Capture the cell that displays the provided text and extract its (x, y) central coordinate. 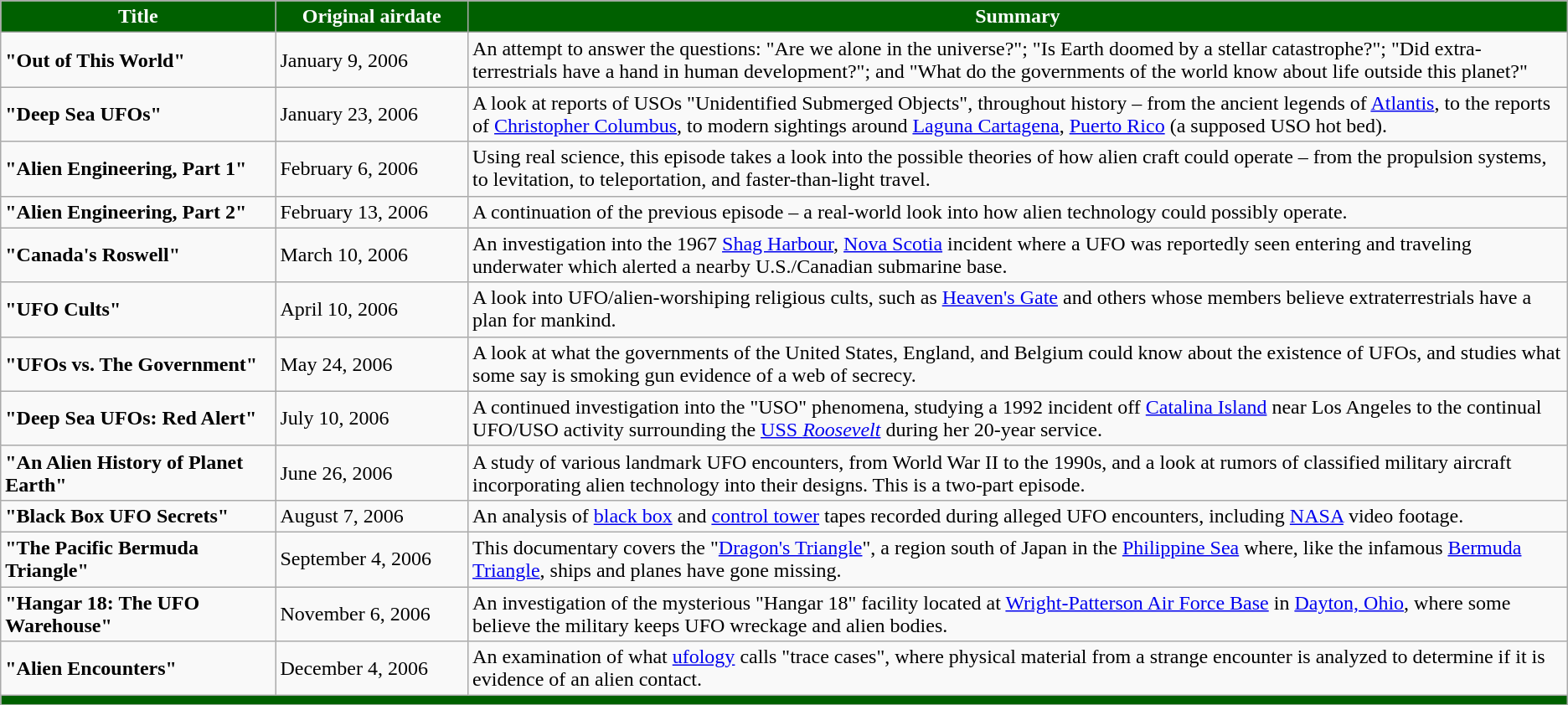
An analysis of black box and control tower tapes recorded during alleged UFO encounters, including NASA video footage. (1019, 516)
"UFOs vs. The Government" (138, 363)
Summary (1019, 17)
"Canada's Roswell" (138, 255)
November 6, 2006 (372, 613)
September 4, 2006 (372, 559)
June 26, 2006 (372, 472)
"Alien Engineering, Part 2" (138, 212)
"Alien Engineering, Part 1" (138, 169)
July 10, 2006 (372, 419)
"Alien Encounters" (138, 668)
"Deep Sea UFOs" (138, 114)
Original airdate (372, 17)
"Black Box UFO Secrets" (138, 516)
January 23, 2006 (372, 114)
August 7, 2006 (372, 516)
"Hangar 18: The UFO Warehouse" (138, 613)
Title (138, 17)
December 4, 2006 (372, 668)
April 10, 2006 (372, 310)
A look into UFO/alien-worshiping religious cults, such as Heaven's Gate and others whose members believe extraterrestrials have a plan for mankind. (1019, 310)
March 10, 2006 (372, 255)
"An Alien History of Planet Earth" (138, 472)
"Deep Sea UFOs: Red Alert" (138, 419)
"UFO Cults" (138, 310)
February 6, 2006 (372, 169)
"Out of This World" (138, 60)
January 9, 2006 (372, 60)
"The Pacific Bermuda Triangle" (138, 559)
February 13, 2006 (372, 212)
A continuation of the previous episode – a real-world look into how alien technology could possibly operate. (1019, 212)
May 24, 2006 (372, 363)
